Return [X, Y] of the center of cell containing provided text 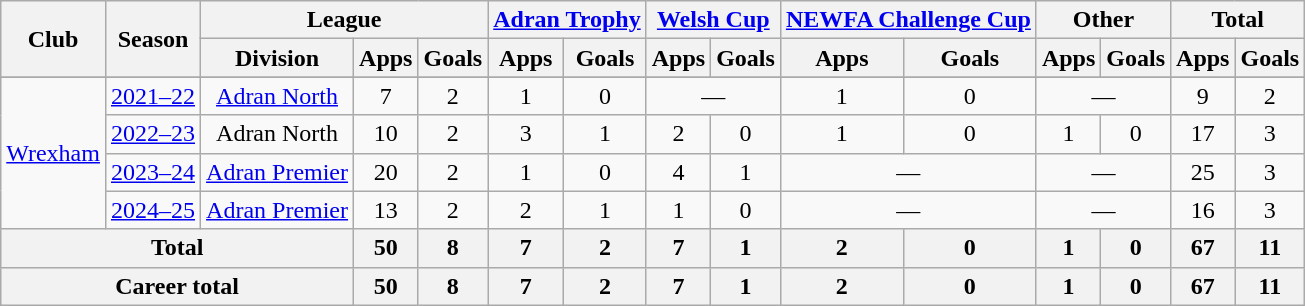
Season [152, 39]
Other [1103, 20]
Wrexham [54, 153]
Career total [178, 286]
17 [1203, 134]
4 [678, 172]
Adran Trophy [567, 20]
2022–23 [152, 134]
2023–24 [152, 172]
2024–25 [152, 210]
Division [278, 58]
2021–22 [152, 96]
13 [386, 210]
9 [1203, 96]
20 [386, 172]
League [344, 20]
Club [54, 39]
25 [1203, 172]
NEWFA Challenge Cup [908, 20]
10 [386, 134]
16 [1203, 210]
Welsh Cup [713, 20]
